From the cell containing the given text, extract its center point as (X, Y) coordinate. 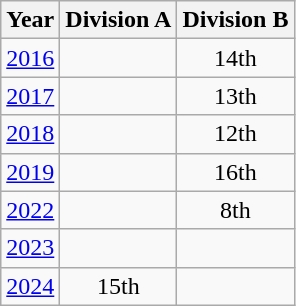
Division A (118, 20)
2019 (30, 172)
Division B (236, 20)
2017 (30, 96)
2024 (30, 286)
15th (118, 286)
Year (30, 20)
8th (236, 210)
12th (236, 134)
2022 (30, 210)
2016 (30, 58)
2023 (30, 248)
16th (236, 172)
14th (236, 58)
2018 (30, 134)
13th (236, 96)
